Detect which cell encompasses the target text, then output its [x, y] center coordinate. 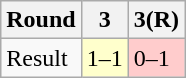
1–1 [104, 58]
Result [41, 58]
0–1 [156, 58]
3 [104, 20]
3(R) [156, 20]
Round [41, 20]
